Locate the cell with the specified text and output its [X, Y] center coordinate. 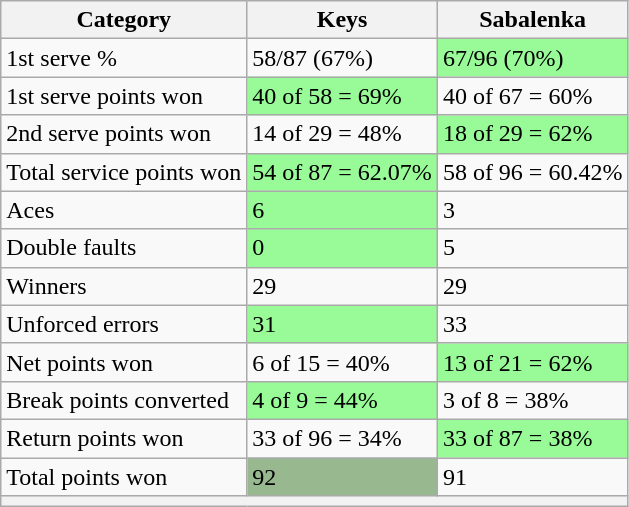
3 of 8 = 38% [532, 400]
33 of 96 = 34% [342, 438]
Keys [342, 20]
Category [124, 20]
Sabalenka [532, 20]
92 [342, 477]
18 of 29 = 62% [532, 134]
33 [532, 324]
6 of 15 = 40% [342, 362]
33 of 87 = 38% [532, 438]
0 [342, 248]
Unforced errors [124, 324]
40 of 67 = 60% [532, 96]
Total service points won [124, 172]
Total points won [124, 477]
Break points converted [124, 400]
2nd serve points won [124, 134]
5 [532, 248]
3 [532, 210]
Winners [124, 286]
13 of 21 = 62% [532, 362]
58 of 96 = 60.42% [532, 172]
1st serve % [124, 58]
Aces [124, 210]
1st serve points won [124, 96]
14 of 29 = 48% [342, 134]
Double faults [124, 248]
Return points won [124, 438]
6 [342, 210]
40 of 58 = 69% [342, 96]
4 of 9 = 44% [342, 400]
91 [532, 477]
54 of 87 = 62.07% [342, 172]
Net points won [124, 362]
31 [342, 324]
67/96 (70%) [532, 58]
58/87 (67%) [342, 58]
